From the cell containing the given text, extract its center point as (X, Y) coordinate. 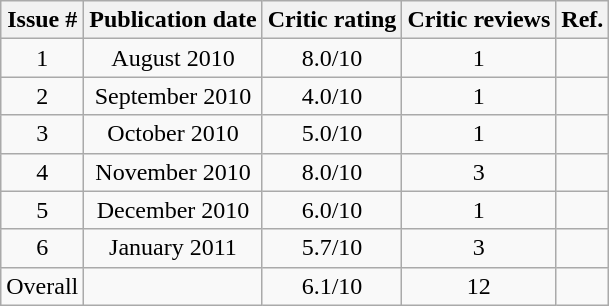
5.7/10 (332, 248)
2 (42, 96)
Ref. (582, 20)
September 2010 (173, 96)
4.0/10 (332, 96)
December 2010 (173, 210)
Issue # (42, 20)
6.1/10 (332, 286)
12 (479, 286)
Overall (42, 286)
January 2011 (173, 248)
Critic rating (332, 20)
4 (42, 172)
October 2010 (173, 134)
5.0/10 (332, 134)
5 (42, 210)
6 (42, 248)
6.0/10 (332, 210)
August 2010 (173, 58)
Publication date (173, 20)
Critic reviews (479, 20)
November 2010 (173, 172)
